Search for the cell housing the specified text and yield its [x, y] center coordinate. 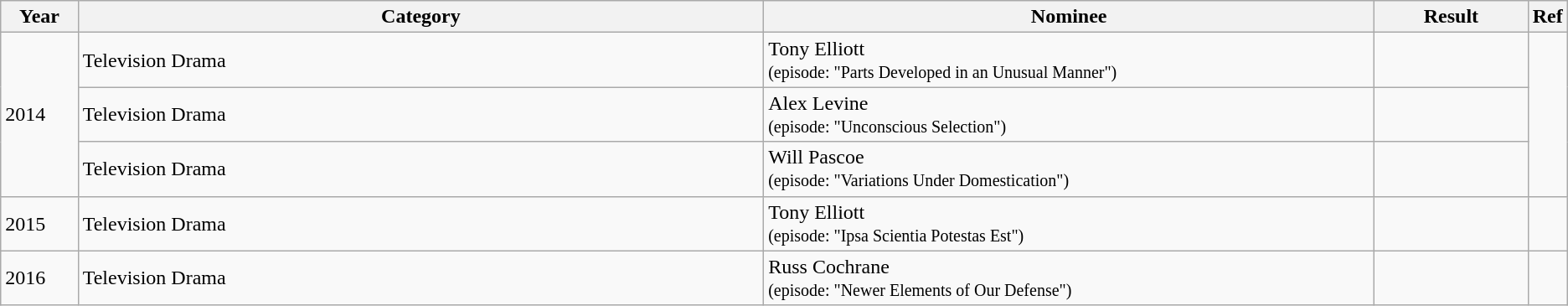
2014 [39, 114]
Year [39, 17]
Result [1452, 17]
Alex Levine(episode: "Unconscious Selection") [1069, 114]
Category [420, 17]
Russ Cochrane(episode: "Newer Elements of Our Defense") [1069, 278]
2016 [39, 278]
Ref [1548, 17]
Will Pascoe(episode: "Variations Under Domestication") [1069, 169]
Tony Elliott(episode: "Parts Developed in an Unusual Manner") [1069, 60]
Tony Elliott(episode: "Ipsa Scientia Potestas Est") [1069, 223]
2015 [39, 223]
Nominee [1069, 17]
